Capture the cell that displays the provided text and extract its [x, y] central coordinate. 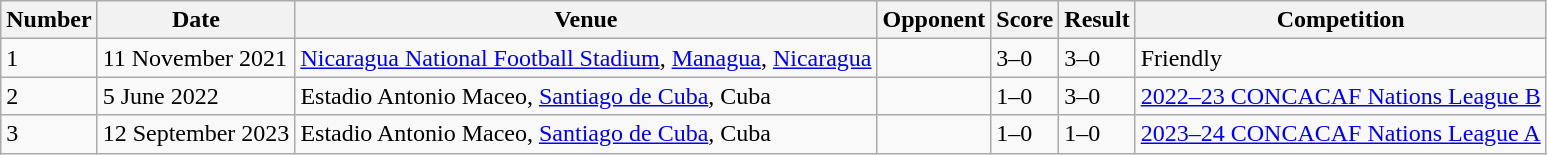
Friendly [1340, 58]
2023–24 CONCACAF Nations League A [1340, 134]
2022–23 CONCACAF Nations League B [1340, 96]
Venue [586, 20]
1 [49, 58]
Nicaragua National Football Stadium, Managua, Nicaragua [586, 58]
12 September 2023 [196, 134]
Competition [1340, 20]
3 [49, 134]
Opponent [934, 20]
Number [49, 20]
11 November 2021 [196, 58]
5 June 2022 [196, 96]
Date [196, 20]
2 [49, 96]
Result [1097, 20]
Score [1025, 20]
